For the text-containing cell, return its midpoint in (x, y) coordinate format. 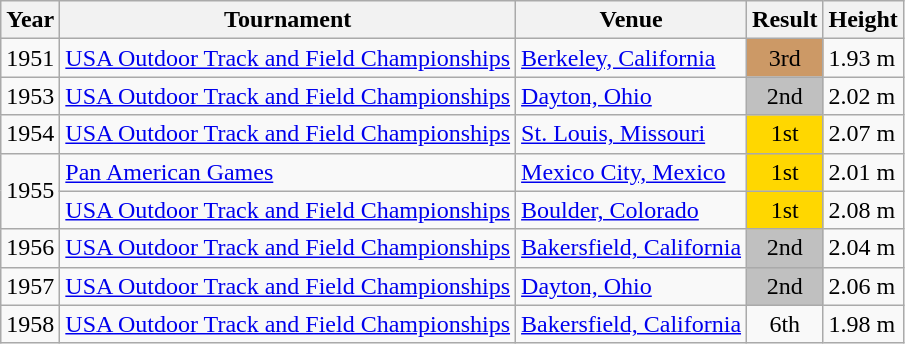
1955 (30, 191)
Height (863, 20)
Tournament (288, 20)
Boulder, Colorado (632, 210)
2.06 m (863, 286)
Pan American Games (288, 172)
2.02 m (863, 96)
2.04 m (863, 248)
2.01 m (863, 172)
6th (785, 324)
2.07 m (863, 134)
Venue (632, 20)
St. Louis, Missouri (632, 134)
2.08 m (863, 210)
Result (785, 20)
3rd (785, 58)
1956 (30, 248)
1.93 m (863, 58)
1957 (30, 286)
Mexico City, Mexico (632, 172)
1953 (30, 96)
1.98 m (863, 324)
Year (30, 20)
1958 (30, 324)
1954 (30, 134)
1951 (30, 58)
Berkeley, California (632, 58)
